Detect which cell encompasses the target text, then output its [x, y] center coordinate. 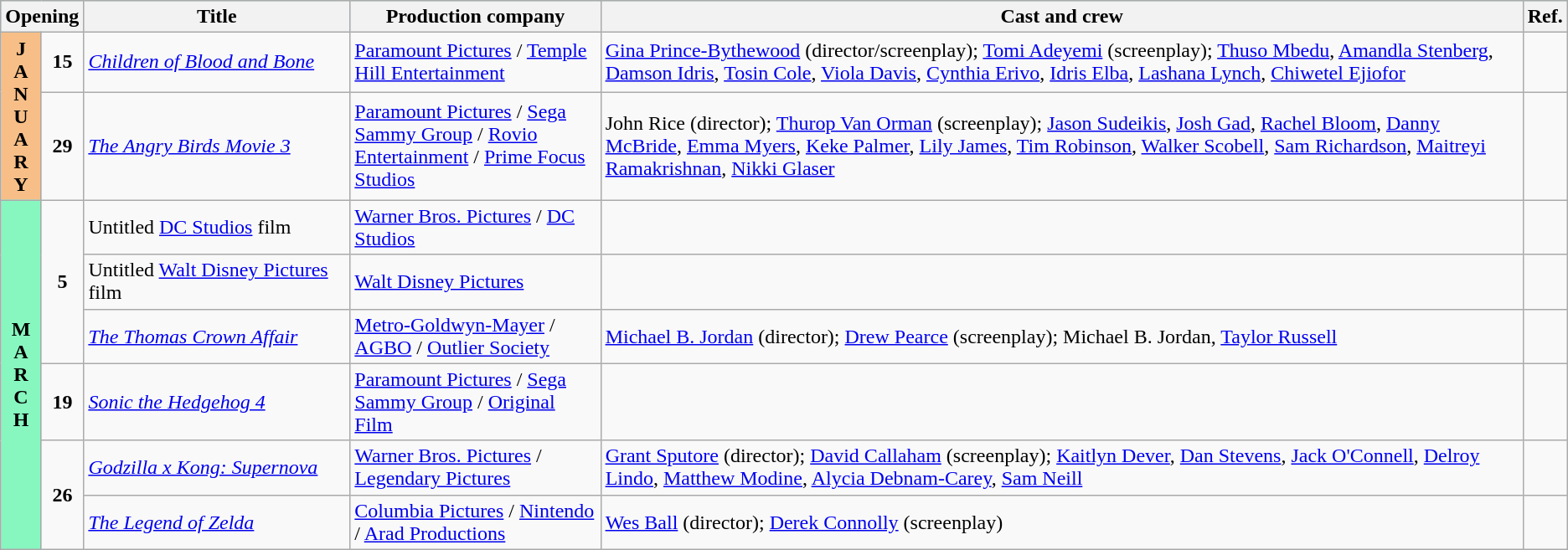
MARCH [22, 375]
Sonic the Hedgehog 4 [217, 402]
29 [62, 146]
Production company [476, 17]
Ref. [1545, 17]
Cast and crew [1062, 17]
Paramount Pictures / Sega Sammy Group / Original Film [476, 402]
Children of Blood and Bone [217, 62]
The Thomas Crown Affair [217, 337]
Walt Disney Pictures [476, 281]
Wes Ball (director); Derek Connolly (screenplay) [1062, 522]
Paramount Pictures / Sega Sammy Group / Rovio Entertainment / Prime Focus Studios [476, 146]
Untitled DC Studios film [217, 228]
Paramount Pictures / Temple Hill Entertainment [476, 62]
19 [62, 402]
Title [217, 17]
The Legend of Zelda [217, 522]
Opening [42, 17]
Godzilla x Kong: Supernova [217, 467]
Columbia Pictures / Nintendo / Arad Productions [476, 522]
Warner Bros. Pictures / DC Studios [476, 228]
Warner Bros. Pictures / Legendary Pictures [476, 467]
26 [62, 495]
Untitled Walt Disney Pictures film [217, 281]
Michael B. Jordan (director); Drew Pearce (screenplay); Michael B. Jordan, Taylor Russell [1062, 337]
15 [62, 62]
5 [62, 281]
Metro-Goldwyn-Mayer / AGBO / Outlier Society [476, 337]
JANUARY [22, 116]
The Angry Birds Movie 3 [217, 146]
